Capture the cell that displays the provided text and extract its (x, y) central coordinate. 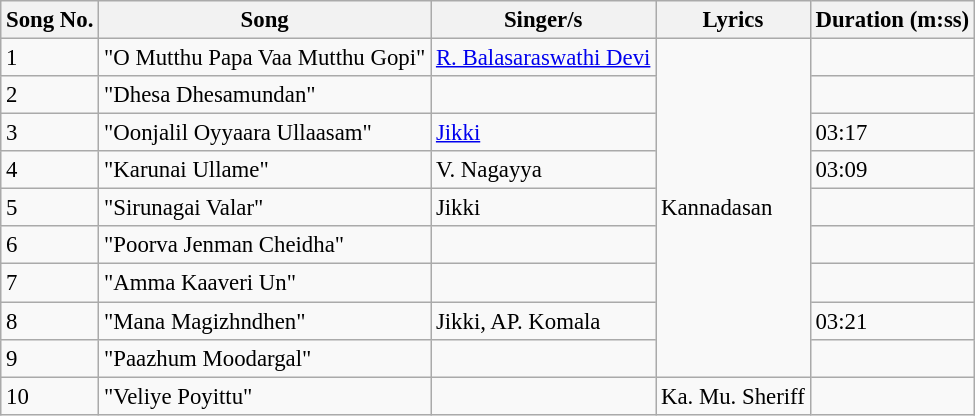
8 (50, 321)
Song No. (50, 20)
"Paazhum Moodargal" (265, 358)
1 (50, 58)
4 (50, 170)
10 (50, 396)
"O Mutthu Papa Vaa Mutthu Gopi" (265, 58)
6 (50, 245)
V. Nagayya (544, 170)
"Poorva Jenman Cheidha" (265, 245)
Ka. Mu. Sheriff (733, 396)
Duration (m:ss) (892, 20)
9 (50, 358)
3 (50, 133)
03:09 (892, 170)
"Veliye Poyittu" (265, 396)
"Amma Kaaveri Un" (265, 283)
Kannadasan (733, 208)
7 (50, 283)
Singer/s (544, 20)
"Karunai Ullame" (265, 170)
Jikki, AP. Komala (544, 321)
2 (50, 95)
"Mana Magizhndhen" (265, 321)
Song (265, 20)
"Sirunagai Valar" (265, 208)
Lyrics (733, 20)
"Oonjalil Oyyaara Ullaasam" (265, 133)
03:21 (892, 321)
03:17 (892, 133)
"Dhesa Dhesamundan" (265, 95)
R. Balasaraswathi Devi (544, 58)
5 (50, 208)
